From the cell containing the given text, extract its center point as (x, y) coordinate. 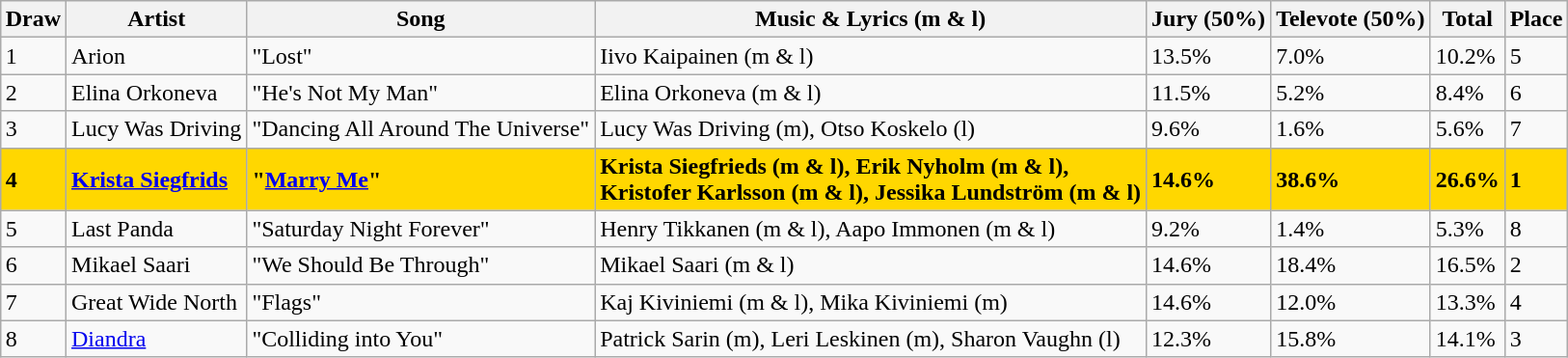
"We Should Be Through" (420, 265)
10.2% (1468, 56)
26.6% (1468, 179)
12.3% (1209, 339)
Arion (156, 56)
Elina Orkoneva (m & l) (871, 93)
Mikael Saari (156, 265)
Mikael Saari (m & l) (871, 265)
13.3% (1468, 302)
Kaj Kiviniemi (m & l), Mika Kiviniemi (m) (871, 302)
"He's Not My Man" (420, 93)
14.1% (1468, 339)
1.4% (1350, 229)
13.5% (1209, 56)
Iivo Kaipainen (m & l) (871, 56)
8.4% (1468, 93)
Lucy Was Driving (156, 129)
1.6% (1350, 129)
"Marry Me" (420, 179)
11.5% (1209, 93)
"Colliding into You" (420, 339)
5.3% (1468, 229)
Krista Siegfrids (156, 179)
18.4% (1350, 265)
Krista Siegfrieds (m & l), Erik Nyholm (m & l), Kristofer Karlsson (m & l), Jessika Lundström (m & l) (871, 179)
"Dancing All Around The Universe" (420, 129)
Song (420, 19)
9.2% (1209, 229)
Diandra (156, 339)
Patrick Sarin (m), Leri Leskinen (m), Sharon Vaughn (l) (871, 339)
Artist (156, 19)
Music & Lyrics (m & l) (871, 19)
Great Wide North (156, 302)
Last Panda (156, 229)
16.5% (1468, 265)
12.0% (1350, 302)
Elina Orkoneva (156, 93)
5.6% (1468, 129)
9.6% (1209, 129)
"Flags" (420, 302)
15.8% (1350, 339)
7.0% (1350, 56)
Jury (50%) (1209, 19)
"Lost" (420, 56)
38.6% (1350, 179)
Henry Tikkanen (m & l), Aapo Immonen (m & l) (871, 229)
Draw (33, 19)
5.2% (1350, 93)
Lucy Was Driving (m), Otso Koskelo (l) (871, 129)
Total (1468, 19)
"Saturday Night Forever" (420, 229)
Place (1536, 19)
Televote (50%) (1350, 19)
